Output the (X, Y) coordinate of the center of the cell containing the given text.  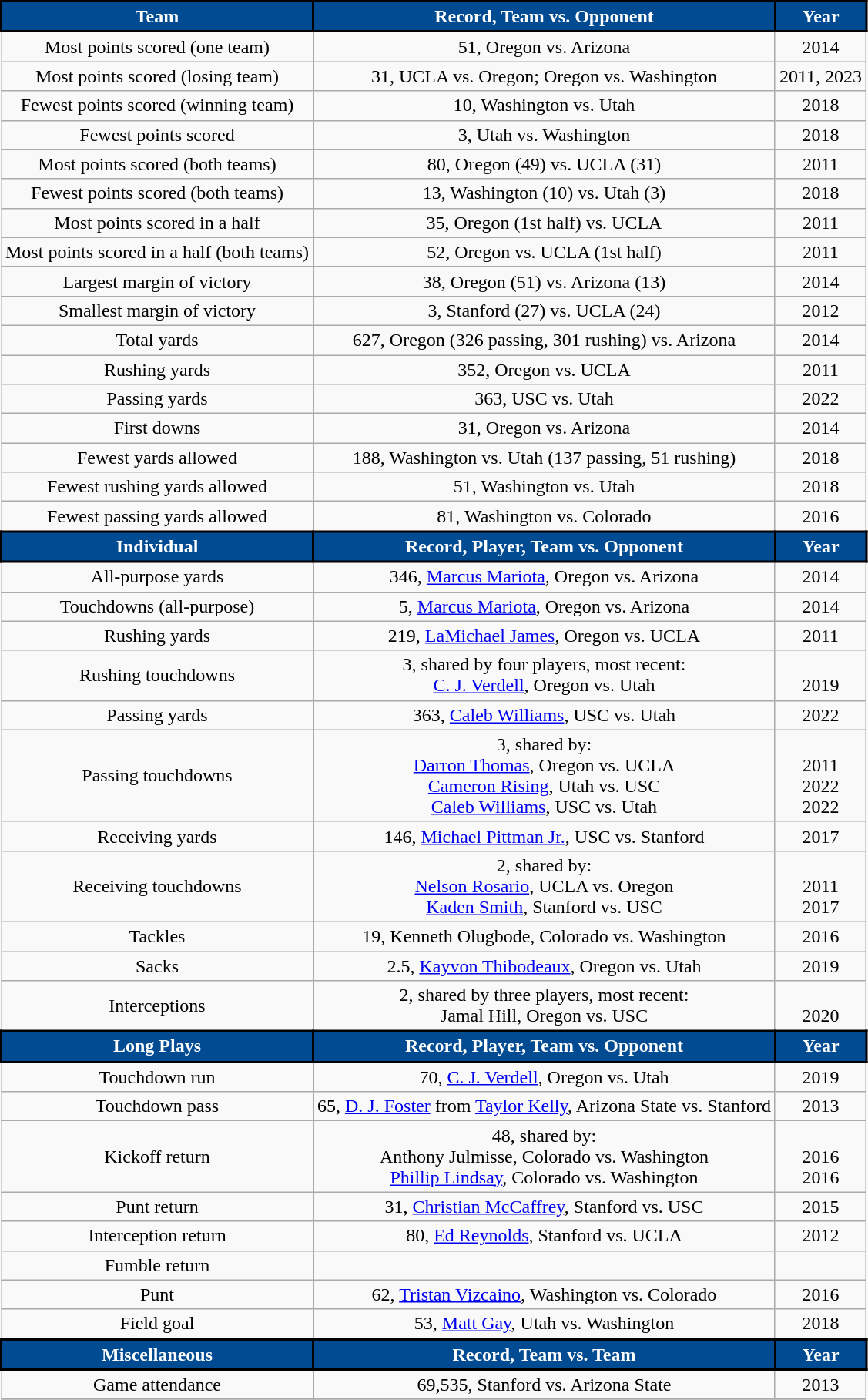
13, Washington (10) vs. Utah (3) (544, 193)
188, Washington vs. Utah (137 passing, 51 rushing) (544, 458)
Punt return (157, 1207)
All-purpose yards (157, 576)
363, Caleb Williams, USC vs. Utah (544, 715)
51, Washington vs. Utah (544, 487)
Record, Team vs. Team (544, 1355)
Team (157, 17)
2011 2022 2022 (820, 775)
48, shared by:Anthony Julmisse, Colorado vs. WashingtonPhillip Lindsay, Colorado vs. Washington (544, 1157)
2.5, Kayvon Thibodeaux, Oregon vs. Utah (544, 965)
Fewest passing yards allowed (157, 516)
627, Oregon (326 passing, 301 rushing) vs. Arizona (544, 340)
19, Kenneth Olugbode, Colorado vs. Washington (544, 936)
62, Tristan Vizcaino, Washington vs. Colorado (544, 1294)
146, Michael Pittman Jr., USC vs. Stanford (544, 836)
2, shared by:Nelson Rosario, UCLA vs. OregonKaden Smith, Stanford vs. USC (544, 886)
3, Stanford (27) vs. UCLA (24) (544, 311)
Touchdown pass (157, 1106)
Punt (157, 1294)
Interceptions (157, 1006)
Most points scored in a half (both teams) (157, 252)
Individual (157, 547)
31, Oregon vs. Arizona (544, 428)
Largest margin of victory (157, 281)
Fewest points scored (both teams) (157, 193)
Passing touchdowns (157, 775)
Rushing touchdowns (157, 675)
Most points scored in a half (157, 223)
Touchdowns (all-purpose) (157, 606)
31, UCLA vs. Oregon; Oregon vs. Washington (544, 76)
Total yards (157, 340)
2017 (820, 836)
81, Washington vs. Colorado (544, 516)
Fewest rushing yards allowed (157, 487)
363, USC vs. Utah (544, 399)
65, D. J. Foster from Taylor Kelly, Arizona State vs. Stanford (544, 1106)
Sacks (157, 965)
Fewest points scored (winning team) (157, 106)
Miscellaneous (157, 1355)
346, Marcus Mariota, Oregon vs. Arizona (544, 576)
Smallest margin of victory (157, 311)
Most points scored (one team) (157, 46)
2, shared by three players, most recent:Jamal Hill, Oregon vs. USC (544, 1006)
20112017 (820, 886)
Record, Team vs. Opponent (544, 17)
Fumble return (157, 1265)
Kickoff return (157, 1157)
2020 (820, 1006)
2011, 2023 (820, 76)
Field goal (157, 1324)
2015 (820, 1207)
69,535, Stanford vs. Arizona State (544, 1385)
51, Oregon vs. Arizona (544, 46)
3, shared by four players, most recent:C. J. Verdell, Oregon vs. Utah (544, 675)
Touchdown run (157, 1077)
219, LaMichael James, Oregon vs. UCLA (544, 636)
Receiving yards (157, 836)
Interception return (157, 1236)
70, C. J. Verdell, Oregon vs. Utah (544, 1077)
10, Washington vs. Utah (544, 106)
3, shared by:Darron Thomas, Oregon vs. UCLACameron Rising, Utah vs. USCCaleb Williams, USC vs. Utah (544, 775)
52, Oregon vs. UCLA (1st half) (544, 252)
20162016 (820, 1157)
38, Oregon (51) vs. Arizona (13) (544, 281)
3, Utah vs. Washington (544, 135)
31, Christian McCaffrey, Stanford vs. USC (544, 1207)
Most points scored (losing team) (157, 76)
Fewest points scored (157, 135)
53, Matt Gay, Utah vs. Washington (544, 1324)
Most points scored (both teams) (157, 164)
Long Plays (157, 1046)
80, Oregon (49) vs. UCLA (31) (544, 164)
352, Oregon vs. UCLA (544, 369)
80, Ed Reynolds, Stanford vs. UCLA (544, 1236)
Fewest yards allowed (157, 458)
35, Oregon (1st half) vs. UCLA (544, 223)
5, Marcus Mariota, Oregon vs. Arizona (544, 606)
Receiving touchdowns (157, 886)
Game attendance (157, 1385)
First downs (157, 428)
Tackles (157, 936)
